Determine the (X, Y) coordinate at the center of the cell enclosing the given text.  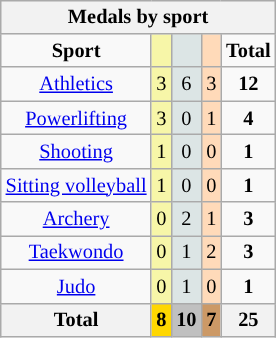
Taekwondo (76, 253)
Sitting volleyball (76, 185)
6 (186, 84)
4 (248, 118)
Athletics (76, 84)
Archery (76, 219)
Medals by sport (138, 17)
Sport (76, 51)
7 (211, 320)
Powerlifting (76, 118)
10 (186, 320)
Shooting (76, 152)
25 (248, 320)
Judo (76, 286)
12 (248, 84)
8 (161, 320)
